Capture the cell that displays the provided text and extract its (x, y) central coordinate. 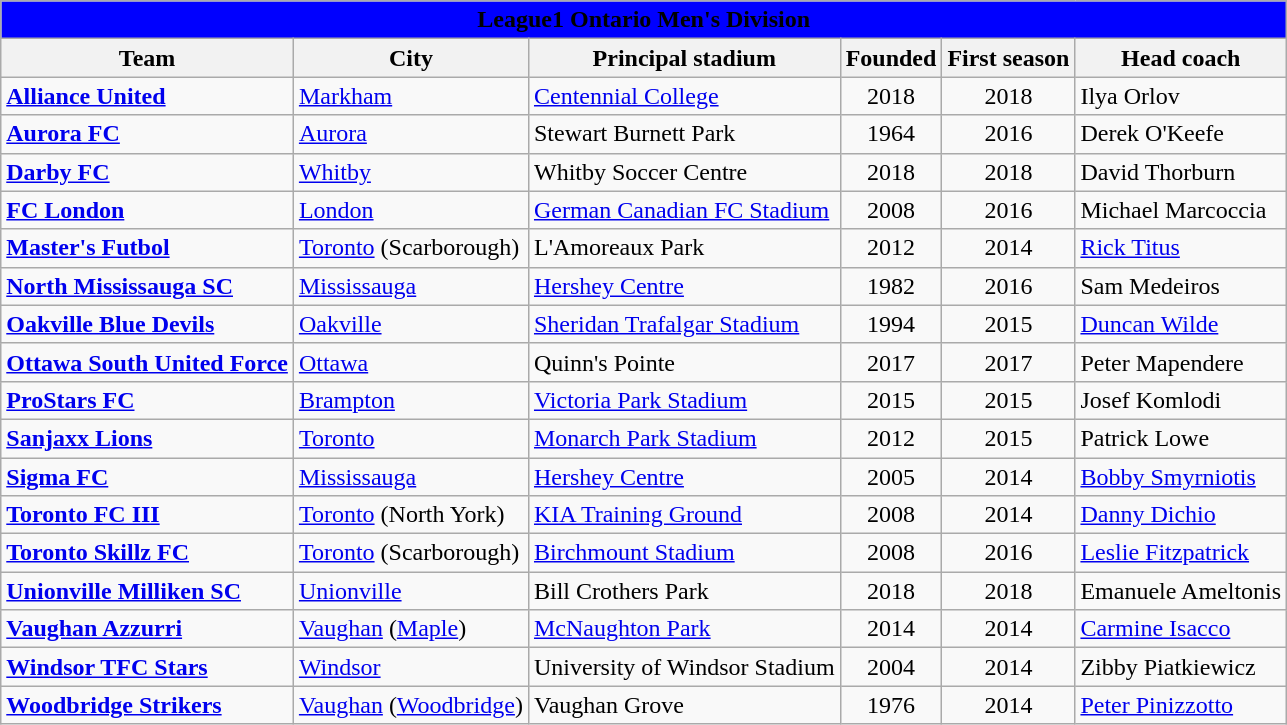
Oakville (410, 324)
German Canadian FC Stadium (684, 210)
Quinn's Pointe (684, 362)
Toronto (North York) (410, 515)
North Mississauga SC (148, 286)
Duncan Wilde (1181, 324)
1976 (891, 705)
Darby FC (148, 172)
Centennial College (684, 96)
League1 Ontario Men's Division (644, 20)
First season (1008, 58)
Sanjaxx Lions (148, 438)
Vaughan (Woodbridge) (410, 705)
Toronto (410, 438)
Oakville Blue Devils (148, 324)
London (410, 210)
Ottawa (410, 362)
Bobby Smyrniotis (1181, 477)
Carmine Isacco (1181, 629)
Toronto Skillz FC (148, 553)
Josef Komlodi (1181, 400)
Vaughan (Maple) (410, 629)
Bill Crothers Park (684, 591)
1964 (891, 134)
1994 (891, 324)
City (410, 58)
Principal stadium (684, 58)
Vaughan Azzurri (148, 629)
Zibby Piatkiewicz (1181, 667)
Toronto FC III (148, 515)
Emanuele Ameltonis (1181, 591)
McNaughton Park (684, 629)
Aurora (410, 134)
Leslie Fitzpatrick (1181, 553)
Victoria Park Stadium (684, 400)
Patrick Lowe (1181, 438)
Sheridan Trafalgar Stadium (684, 324)
2005 (891, 477)
Founded (891, 58)
L'Amoreaux Park (684, 248)
Woodbridge Strikers (148, 705)
Monarch Park Stadium (684, 438)
1982 (891, 286)
Sigma FC (148, 477)
Sam Medeiros (1181, 286)
Team (148, 58)
Peter Pinizzotto (1181, 705)
Birchmount Stadium (684, 553)
Unionville Milliken SC (148, 591)
Unionville (410, 591)
Master's Futbol (148, 248)
Stewart Burnett Park (684, 134)
University of Windsor Stadium (684, 667)
Whitby (410, 172)
Rick Titus (1181, 248)
2004 (891, 667)
Michael Marcoccia (1181, 210)
Head coach (1181, 58)
ProStars FC (148, 400)
Aurora FC (148, 134)
Ilya Orlov (1181, 96)
Windsor (410, 667)
Peter Mapendere (1181, 362)
FC London (148, 210)
Ottawa South United Force (148, 362)
Vaughan Grove (684, 705)
Markham (410, 96)
Danny Dichio (1181, 515)
Alliance United (148, 96)
Derek O'Keefe (1181, 134)
KIA Training Ground (684, 515)
David Thorburn (1181, 172)
Windsor TFC Stars (148, 667)
Brampton (410, 400)
Whitby Soccer Centre (684, 172)
